Return the [x, y] coordinate for the center point of the cell that contains the specified text.  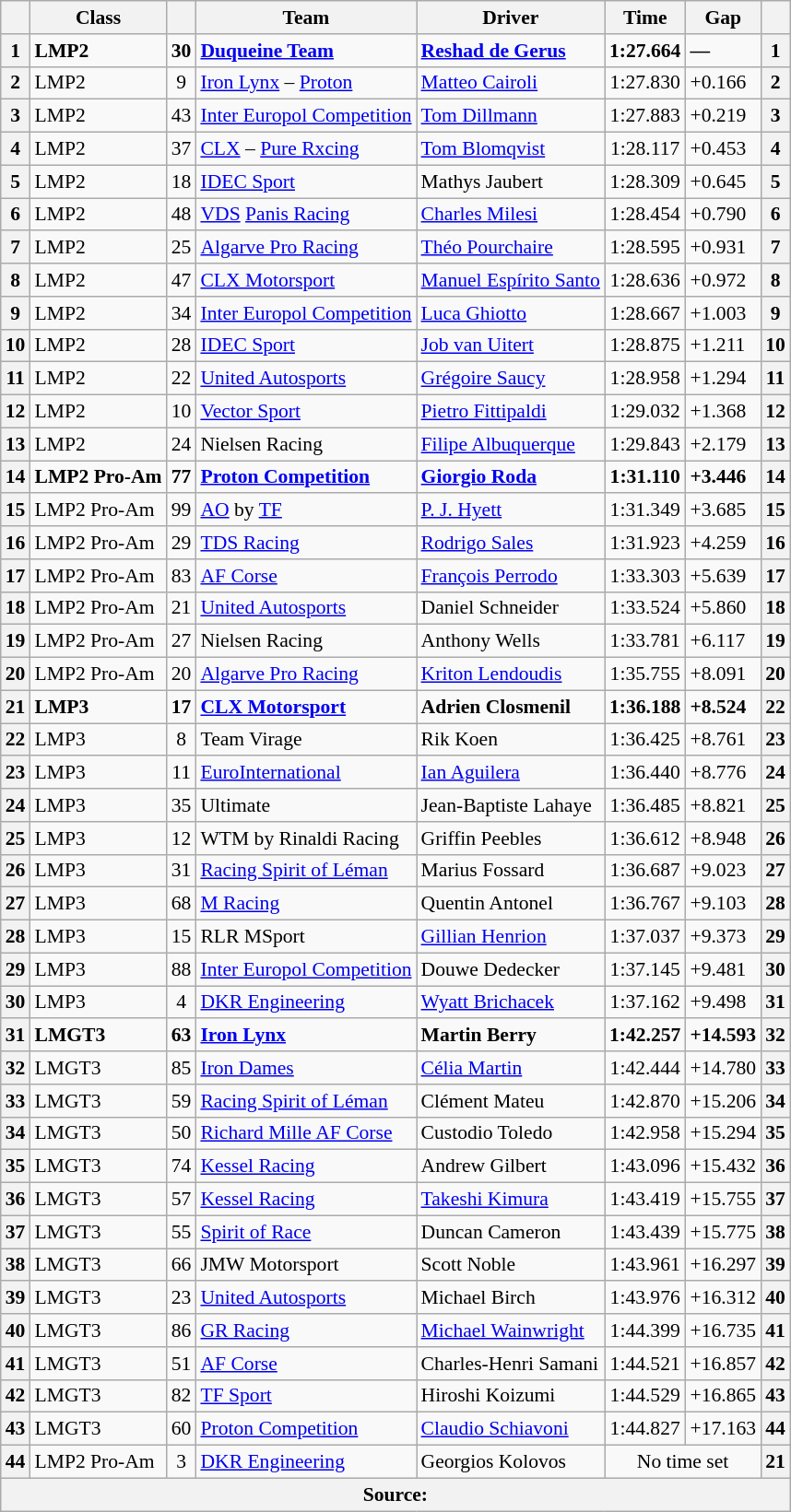
1:42.444 [645, 1068]
+17.163 [723, 1429]
1:43.419 [645, 1200]
99 [182, 510]
+9.373 [723, 937]
Rik Koen [511, 740]
1:36.425 [645, 740]
1:43.096 [645, 1166]
Tom Dillmann [511, 116]
+6.117 [723, 641]
1:37.162 [645, 1002]
Vector Sport [306, 412]
74 [182, 1166]
Driver [511, 18]
Théo Pourchaire [511, 248]
Wyatt Brichacek [511, 1002]
+14.593 [723, 1036]
55 [182, 1232]
TDS Racing [306, 543]
1:44.529 [645, 1396]
+16.312 [723, 1298]
Scott Noble [511, 1265]
63 [182, 1036]
Adrien Closmenil [511, 707]
1:27.883 [645, 116]
66 [182, 1265]
+3.446 [723, 477]
+9.498 [723, 1002]
59 [182, 1101]
1:31.110 [645, 477]
Takeshi Kimura [511, 1200]
Hiroshi Koizumi [511, 1396]
57 [182, 1200]
1:33.303 [645, 576]
+15.755 [723, 1200]
1:29.032 [645, 412]
Rodrigo Sales [511, 543]
Claudio Schiavoni [511, 1429]
83 [182, 576]
Manuel Espírito Santo [511, 280]
+0.166 [723, 83]
+0.219 [723, 116]
1:36.485 [645, 805]
Time [645, 18]
1:35.755 [645, 674]
Reshad de Gerus [511, 51]
JMW Motorsport [306, 1265]
Duncan Cameron [511, 1232]
No time set [682, 1462]
+16.297 [723, 1265]
+14.780 [723, 1068]
— [723, 51]
+0.972 [723, 280]
1:42.257 [645, 1036]
+8.776 [723, 773]
Tom Blomqvist [511, 149]
EuroInternational [306, 773]
+15.775 [723, 1232]
68 [182, 904]
Charles-Henri Samani [511, 1364]
1:37.145 [645, 969]
Anthony Wells [511, 641]
P. J. Hyett [511, 510]
Team [306, 18]
1:28.454 [645, 215]
Team Virage [306, 740]
+8.761 [723, 740]
1:27.664 [645, 51]
1:28.309 [645, 182]
Quentin Antonel [511, 904]
Célia Martin [511, 1068]
Griffin Peebles [511, 838]
+0.645 [723, 182]
Filipe Albuquerque [511, 444]
1:33.781 [645, 641]
Mathys Jaubert [511, 182]
+1.003 [723, 313]
+9.481 [723, 969]
+16.865 [723, 1396]
85 [182, 1068]
47 [182, 280]
Daniel Schneider [511, 608]
+1.294 [723, 379]
1:43.976 [645, 1298]
Iron Lynx – Proton [306, 83]
1:28.636 [645, 280]
+9.103 [723, 904]
+2.179 [723, 444]
+8.821 [723, 805]
1:28.958 [645, 379]
Marius Fossard [511, 871]
M Racing [306, 904]
+0.790 [723, 215]
50 [182, 1133]
1:31.923 [645, 543]
1:44.521 [645, 1364]
+15.294 [723, 1133]
+4.259 [723, 543]
1:28.595 [645, 248]
1:36.188 [645, 707]
Source: [395, 1494]
Ian Aguilera [511, 773]
1:44.827 [645, 1429]
Custodio Toledo [511, 1133]
+1.368 [723, 412]
Job van Uitert [511, 346]
1:42.958 [645, 1133]
51 [182, 1364]
1:29.843 [645, 444]
1:36.440 [645, 773]
+5.860 [723, 608]
+8.524 [723, 707]
CLX – Pure Rxcing [306, 149]
1:43.961 [645, 1265]
Clément Mateu [511, 1101]
82 [182, 1396]
+9.023 [723, 871]
Douwe Dedecker [511, 969]
1:36.767 [645, 904]
Luca Ghiotto [511, 313]
86 [182, 1330]
Michael Wainwright [511, 1330]
+8.948 [723, 838]
Ultimate [306, 805]
+3.685 [723, 510]
Kriton Lendoudis [511, 674]
+0.931 [723, 248]
WTM by Rinaldi Racing [306, 838]
48 [182, 215]
1:28.667 [645, 313]
77 [182, 477]
+15.206 [723, 1101]
AO by TF [306, 510]
1:36.687 [645, 871]
Charles Milesi [511, 215]
Martin Berry [511, 1036]
+16.735 [723, 1330]
François Perrodo [511, 576]
Matteo Cairoli [511, 83]
+5.639 [723, 576]
Duqueine Team [306, 51]
Class [98, 18]
1:42.870 [645, 1101]
1:27.830 [645, 83]
1:36.612 [645, 838]
Gap [723, 18]
Jean-Baptiste Lahaye [511, 805]
Pietro Fittipaldi [511, 412]
88 [182, 969]
1:28.875 [645, 346]
Iron Dames [306, 1068]
Andrew Gilbert [511, 1166]
Richard Mille AF Corse [306, 1133]
VDS Panis Racing [306, 215]
+16.857 [723, 1364]
1:28.117 [645, 149]
Grégoire Saucy [511, 379]
1:31.349 [645, 510]
60 [182, 1429]
Spirit of Race [306, 1232]
+8.091 [723, 674]
Giorgio Roda [511, 477]
Georgios Kolovos [511, 1462]
GR Racing [306, 1330]
RLR MSport [306, 937]
1:37.037 [645, 937]
TF Sport [306, 1396]
+1.211 [723, 346]
1:33.524 [645, 608]
Michael Birch [511, 1298]
1:43.439 [645, 1232]
Iron Lynx [306, 1036]
Gillian Henrion [511, 937]
1:44.399 [645, 1330]
+15.432 [723, 1166]
+0.453 [723, 149]
